Determine the [x, y] coordinate at the center of the cell enclosing the given text.  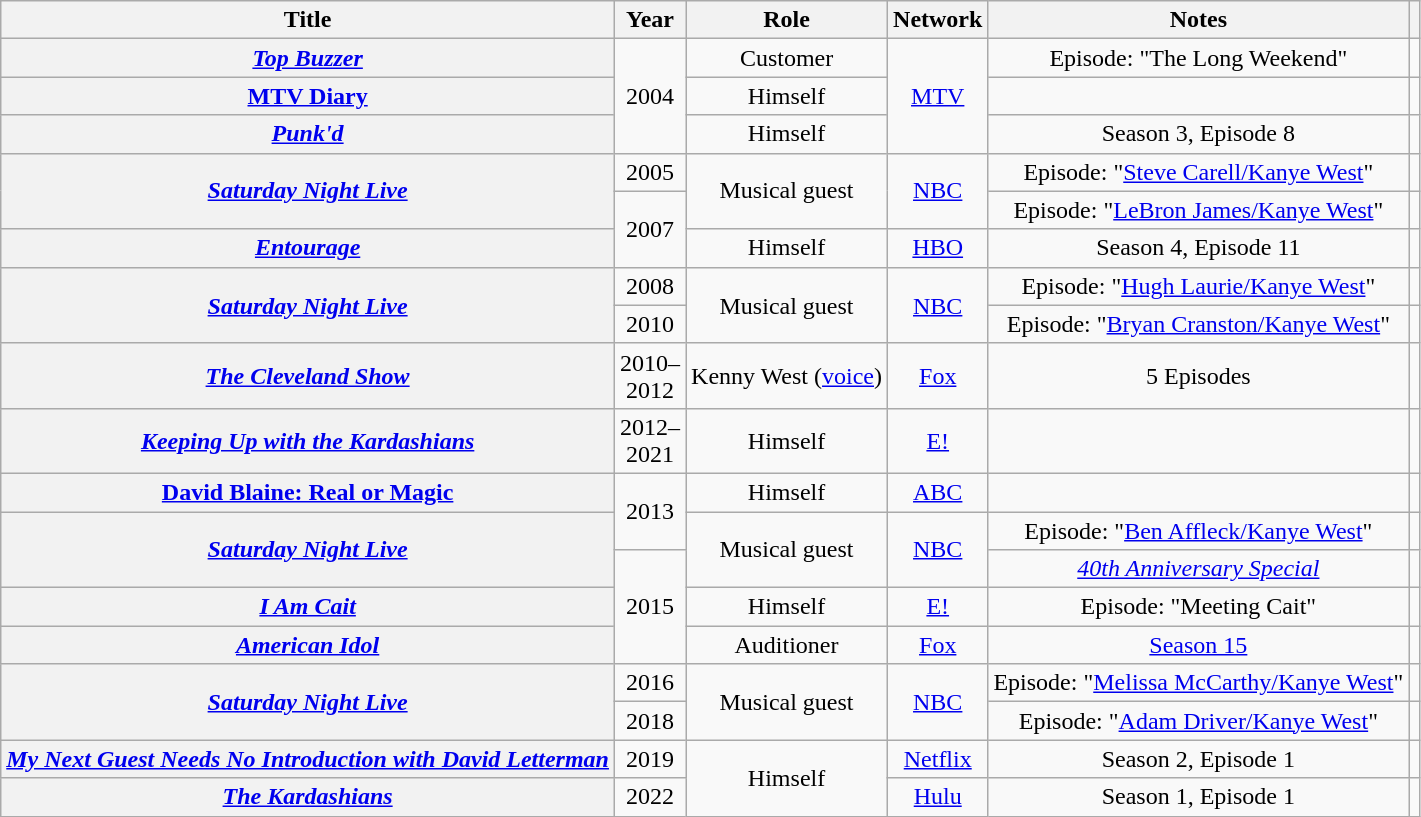
Season 15 [1198, 645]
5 Episodes [1198, 376]
2016 [650, 683]
Network [938, 20]
Netflix [938, 759]
American Idol [308, 645]
Entourage [308, 248]
Episode: "Adam Driver/Kanye West" [1198, 721]
2012–2021 [650, 440]
Kenny West (voice) [787, 376]
Episode: "Hugh Laurie/Kanye West" [1198, 286]
Role [787, 20]
Punk'd [308, 134]
HBO [938, 248]
2010–2012 [650, 376]
Keeping Up with the Kardashians [308, 440]
Episode: "The Long Weekend" [1198, 58]
My Next Guest Needs No Introduction with David Letterman [308, 759]
Season 2, Episode 1 [1198, 759]
Season 4, Episode 11 [1198, 248]
2013 [650, 511]
The Cleveland Show [308, 376]
2004 [650, 96]
Auditioner [787, 645]
Season 1, Episode 1 [1198, 797]
MTV Diary [308, 96]
Year [650, 20]
Season 3, Episode 8 [1198, 134]
2010 [650, 324]
Hulu [938, 797]
Customer [787, 58]
2007 [650, 229]
Episode: "Steve Carell/Kanye West" [1198, 172]
I Am Cait [308, 607]
David Blaine: Real or Magic [308, 492]
MTV [938, 96]
2015 [650, 607]
Episode: "Meeting Cait" [1198, 607]
Notes [1198, 20]
Episode: "Ben Affleck/Kanye West" [1198, 531]
Title [308, 20]
2005 [650, 172]
40th Anniversary Special [1198, 569]
2022 [650, 797]
Top Buzzer [308, 58]
2019 [650, 759]
2018 [650, 721]
Episode: "LeBron James/Kanye West" [1198, 210]
2008 [650, 286]
The Kardashians [308, 797]
ABC [938, 492]
Episode: "Melissa McCarthy/Kanye West" [1198, 683]
Episode: "Bryan Cranston/Kanye West" [1198, 324]
